Extract the (X, Y) coordinate from the center of the cell holding the provided text.  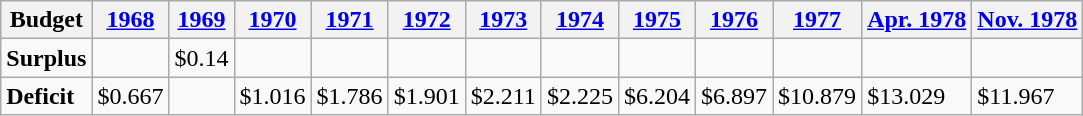
$10.879 (818, 96)
Budget (46, 20)
1977 (818, 20)
$6.204 (656, 96)
$1.016 (272, 96)
1973 (503, 20)
1968 (130, 20)
$0.14 (202, 58)
Apr. 1978 (917, 20)
$13.029 (917, 96)
Deficit (46, 96)
$2.211 (503, 96)
$1.786 (350, 96)
$1.901 (426, 96)
$2.225 (580, 96)
$0.667 (130, 96)
1975 (656, 20)
Surplus (46, 58)
$6.897 (734, 96)
1969 (202, 20)
1976 (734, 20)
$11.967 (1028, 96)
1971 (350, 20)
1972 (426, 20)
1970 (272, 20)
1974 (580, 20)
Nov. 1978 (1028, 20)
